Output the (x, y) coordinate of the center of the cell containing the given text.  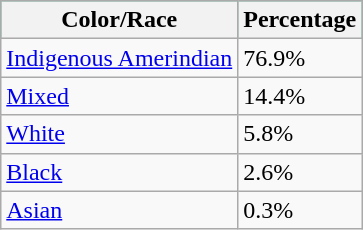
White (120, 134)
Asian (120, 210)
76.9% (300, 58)
Indigenous Amerindian (120, 58)
0.3% (300, 210)
2.6% (300, 172)
Color/Race (120, 20)
5.8% (300, 134)
Percentage (300, 20)
Black (120, 172)
Mixed (120, 96)
14.4% (300, 96)
